Capture the cell that displays the provided text and extract its (x, y) central coordinate. 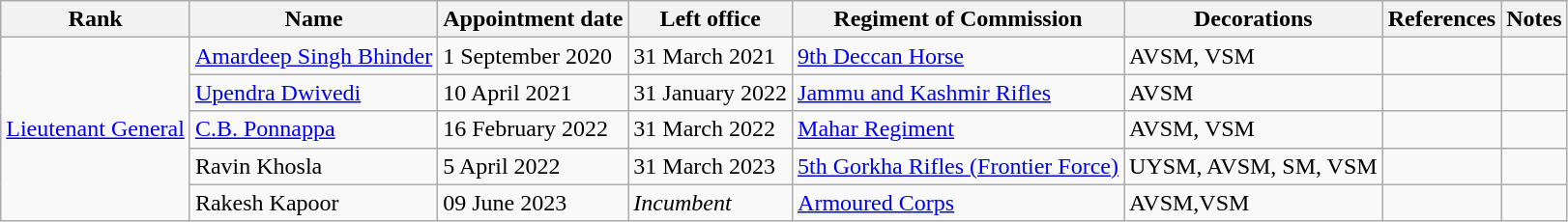
Jammu and Kashmir Rifles (959, 93)
Left office (711, 19)
31 March 2023 (711, 166)
Rakesh Kapoor (313, 203)
09 June 2023 (534, 203)
Rank (96, 19)
5 April 2022 (534, 166)
31 January 2022 (711, 93)
Notes (1534, 19)
AVSM (1254, 93)
Decorations (1254, 19)
Incumbent (711, 203)
Appointment date (534, 19)
Armoured Corps (959, 203)
Regiment of Commission (959, 19)
1 September 2020 (534, 56)
16 February 2022 (534, 129)
References (1442, 19)
Mahar Regiment (959, 129)
C.B. Ponnappa (313, 129)
Upendra Dwivedi (313, 93)
UYSM, AVSM, SM, VSM (1254, 166)
Ravin Khosla (313, 166)
31 March 2022 (711, 129)
Name (313, 19)
5th Gorkha Rifles (Frontier Force) (959, 166)
Lieutenant General (96, 129)
10 April 2021 (534, 93)
9th Deccan Horse (959, 56)
AVSM,VSM (1254, 203)
Amardeep Singh Bhinder (313, 56)
31 March 2021 (711, 56)
